Provide the [x, y] coordinate of the cell's center where the given text is located.  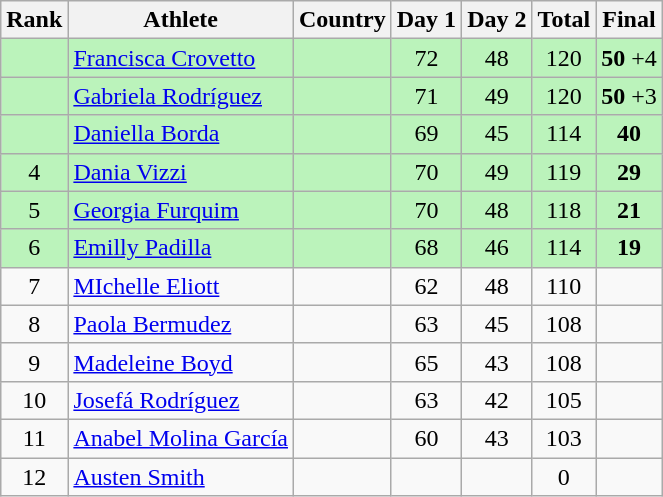
105 [564, 400]
Day 1 [426, 20]
11 [34, 438]
8 [34, 324]
110 [564, 286]
Athlete [181, 20]
Country [343, 20]
12 [34, 477]
Josefá Rodríguez [181, 400]
103 [564, 438]
69 [426, 134]
50 +4 [630, 58]
29 [630, 172]
46 [497, 248]
62 [426, 286]
9 [34, 362]
Emilly Padilla [181, 248]
Final [630, 20]
119 [564, 172]
10 [34, 400]
60 [426, 438]
Madeleine Boyd [181, 362]
72 [426, 58]
Dania Vizzi [181, 172]
71 [426, 96]
Rank [34, 20]
50 +3 [630, 96]
68 [426, 248]
Francisca Crovetto [181, 58]
Georgia Furquim [181, 210]
Gabriela Rodríguez [181, 96]
40 [630, 134]
Total [564, 20]
MIchelle Eliott [181, 286]
65 [426, 362]
5 [34, 210]
Daniella Borda [181, 134]
19 [630, 248]
7 [34, 286]
6 [34, 248]
Austen Smith [181, 477]
Day 2 [497, 20]
Paola Bermudez [181, 324]
0 [564, 477]
Anabel Molina García [181, 438]
4 [34, 172]
42 [497, 400]
118 [564, 210]
21 [630, 210]
